Return the [x, y] coordinate for the center point of the cell that contains the specified text.  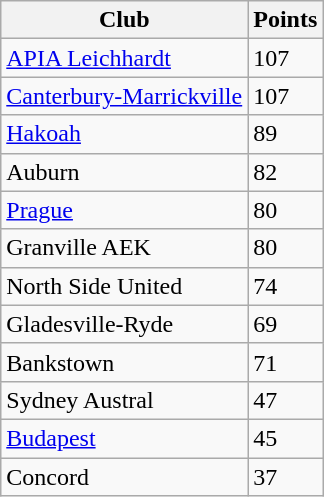
74 [286, 286]
Concord [124, 477]
Auburn [124, 172]
Budapest [124, 438]
North Side United [124, 286]
71 [286, 362]
45 [286, 438]
47 [286, 400]
Hakoah [124, 134]
APIA Leichhardt [124, 58]
Prague [124, 210]
Gladesville-Ryde [124, 324]
Granville AEK [124, 248]
69 [286, 324]
Club [124, 20]
37 [286, 477]
Points [286, 20]
89 [286, 134]
Canterbury-Marrickville [124, 96]
Bankstown [124, 362]
Sydney Austral [124, 400]
82 [286, 172]
